Search for the cell housing the specified text and yield its [x, y] center coordinate. 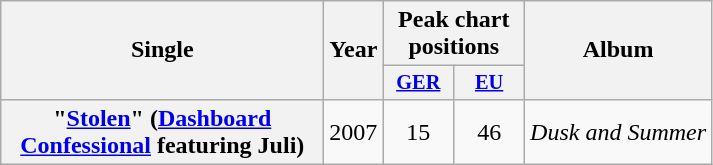
"Stolen" (Dashboard Confessional featuring Juli) [162, 132]
Year [354, 50]
Single [162, 50]
Dusk and Summer [618, 132]
15 [418, 132]
46 [490, 132]
EU [490, 83]
GER [418, 83]
Album [618, 50]
Peak chart positions [454, 34]
2007 [354, 132]
